Detect which cell encompasses the target text, then output its (X, Y) center coordinate. 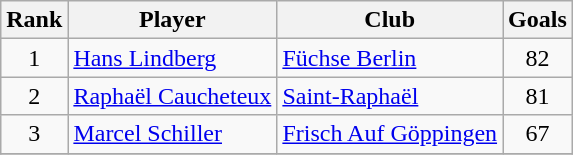
1 (34, 58)
2 (34, 96)
3 (34, 134)
Füchse Berlin (390, 58)
Saint-Raphaël (390, 96)
82 (538, 58)
Raphaël Caucheteux (172, 96)
Rank (34, 20)
67 (538, 134)
Marcel Schiller (172, 134)
Hans Lindberg (172, 58)
Frisch Auf Göppingen (390, 134)
Club (390, 20)
Player (172, 20)
81 (538, 96)
Goals (538, 20)
